Extract the [X, Y] coordinate from the center of the cell holding the provided text.  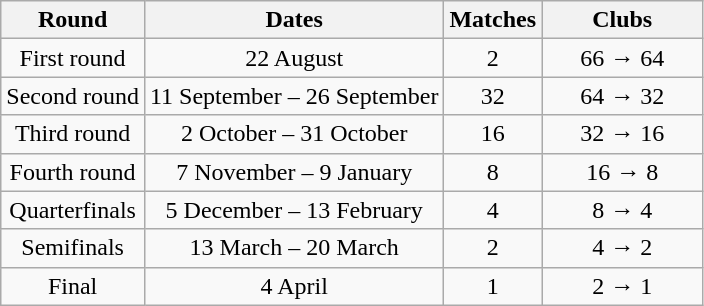
32 [493, 96]
16 [493, 134]
Clubs [622, 20]
66 → 64 [622, 58]
5 December – 13 February [294, 210]
Quarterfinals [73, 210]
Final [73, 286]
8 [493, 172]
2 → 1 [622, 286]
2 October – 31 October [294, 134]
Dates [294, 20]
16 → 8 [622, 172]
64 → 32 [622, 96]
Round [73, 20]
4 April [294, 286]
1 [493, 286]
Second round [73, 96]
Third round [73, 134]
8 → 4 [622, 210]
11 September – 26 September [294, 96]
13 March – 20 March [294, 248]
Matches [493, 20]
7 November – 9 January [294, 172]
32 → 16 [622, 134]
First round [73, 58]
22 August [294, 58]
Fourth round [73, 172]
4 → 2 [622, 248]
4 [493, 210]
Semifinals [73, 248]
